Return [x, y] of the center of cell containing provided text 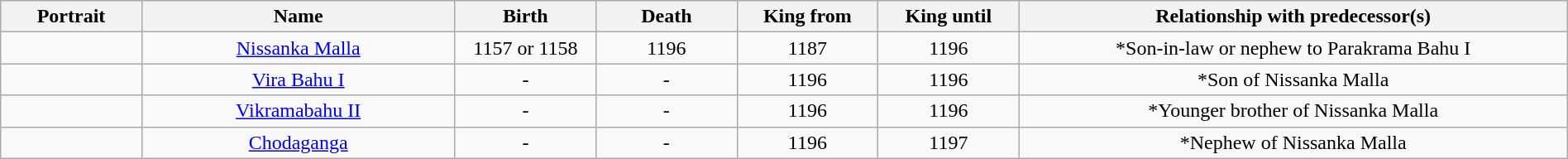
Portrait [71, 17]
Death [667, 17]
1157 or 1158 [525, 48]
1187 [807, 48]
Vira Bahu I [298, 79]
*Younger brother of Nissanka Malla [1293, 111]
Nissanka Malla [298, 48]
Birth [525, 17]
*Son of Nissanka Malla [1293, 79]
Name [298, 17]
*Nephew of Nissanka Malla [1293, 142]
Vikramabahu II [298, 111]
*Son-in-law or nephew to Parakrama Bahu I [1293, 48]
King from [807, 17]
King until [949, 17]
1197 [949, 142]
Relationship with predecessor(s) [1293, 17]
Chodaganga [298, 142]
